Return [x, y] of the center of cell containing provided text 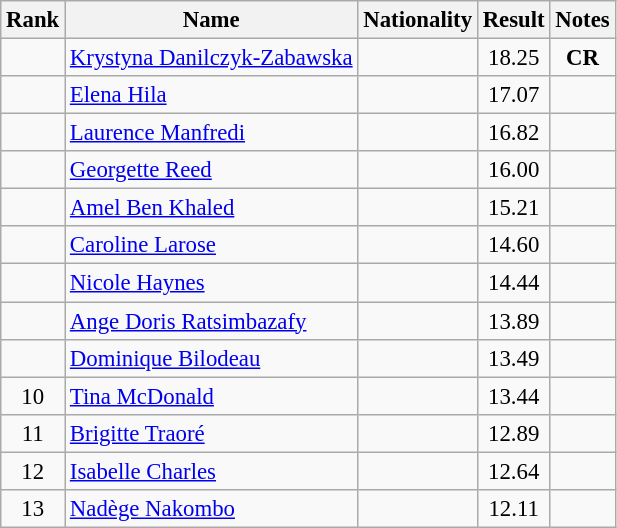
Georgette Reed [212, 170]
Laurence Manfredi [212, 133]
13 [33, 509]
Brigitte Traoré [212, 433]
Notes [582, 20]
15.21 [514, 208]
12.11 [514, 509]
13.44 [514, 396]
Name [212, 20]
Nationality [418, 20]
Ange Doris Ratsimbazafy [212, 321]
13.89 [514, 321]
Nadège Nakombo [212, 509]
18.25 [514, 58]
16.00 [514, 170]
Result [514, 20]
17.07 [514, 95]
Dominique Bilodeau [212, 358]
10 [33, 396]
Caroline Larose [212, 245]
Rank [33, 20]
12.64 [514, 471]
11 [33, 433]
CR [582, 58]
Nicole Haynes [212, 283]
14.60 [514, 245]
12.89 [514, 433]
Elena Hila [212, 95]
14.44 [514, 283]
Amel Ben Khaled [212, 208]
Isabelle Charles [212, 471]
Krystyna Danilczyk-Zabawska [212, 58]
12 [33, 471]
13.49 [514, 358]
Tina McDonald [212, 396]
16.82 [514, 133]
